Extract the [X, Y] coordinate from the center of the cell holding the provided text.  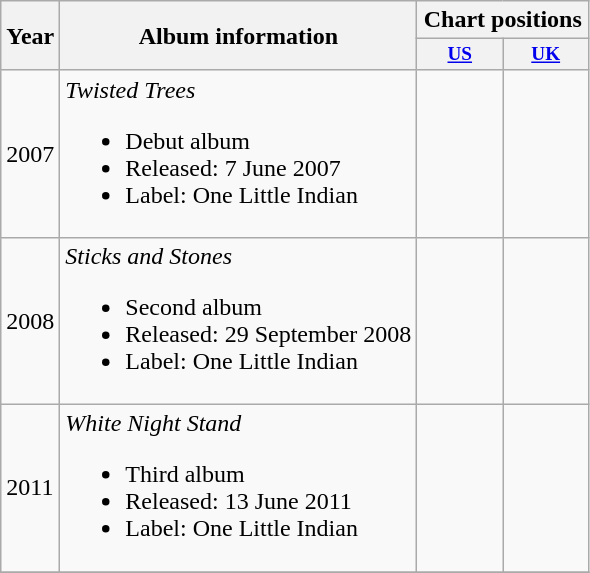
2008 [30, 322]
2007 [30, 154]
Year [30, 36]
Chart positions [503, 20]
UK [546, 55]
Twisted TreesDebut albumReleased: 7 June 2007Label: One Little Indian [238, 154]
US [460, 55]
Sticks and StonesSecond albumReleased: 29 September 2008Label: One Little Indian [238, 322]
White Night StandThird albumReleased: 13 June 2011Label: One Little Indian [238, 488]
2011 [30, 488]
Album information [238, 36]
